Provide the (x, y) coordinate of the cell's center where the given text is located.  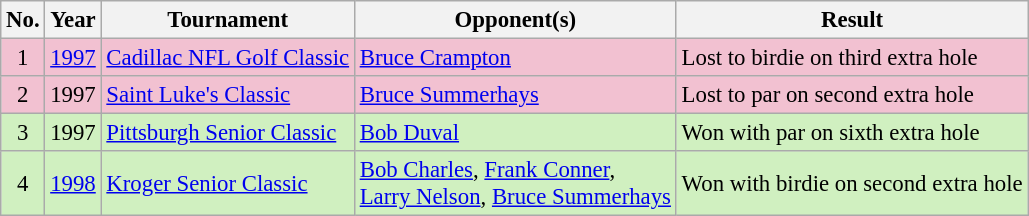
Year (73, 20)
2 (23, 95)
Lost to birdie on third extra hole (852, 58)
Bob Duval (515, 133)
Cadillac NFL Golf Classic (228, 58)
Kroger Senior Classic (228, 184)
4 (23, 184)
Bruce Summerhays (515, 95)
Result (852, 20)
1 (23, 58)
Lost to par on second extra hole (852, 95)
Won with par on sixth extra hole (852, 133)
Saint Luke's Classic (228, 95)
3 (23, 133)
Pittsburgh Senior Classic (228, 133)
1998 (73, 184)
Won with birdie on second extra hole (852, 184)
No. (23, 20)
Bruce Crampton (515, 58)
Opponent(s) (515, 20)
Bob Charles, Frank Conner, Larry Nelson, Bruce Summerhays (515, 184)
Tournament (228, 20)
